Provide the (X, Y) coordinate of the cell's center where the given text is located.  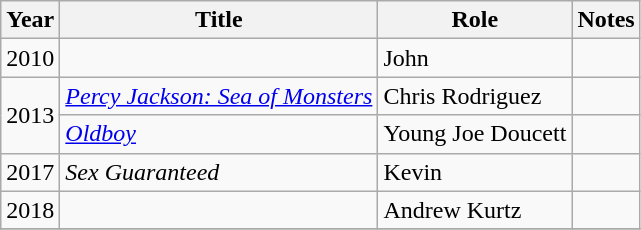
Oldboy (219, 134)
2010 (30, 58)
2013 (30, 115)
Andrew Kurtz (475, 210)
Year (30, 20)
Title (219, 20)
Notes (606, 20)
2018 (30, 210)
Kevin (475, 172)
Percy Jackson: Sea of Monsters (219, 96)
2017 (30, 172)
John (475, 58)
Sex Guaranteed (219, 172)
Chris Rodriguez (475, 96)
Role (475, 20)
Young Joe Doucett (475, 134)
